Scan for the cell matching the given text and deliver its (X, Y) coordinate at center. 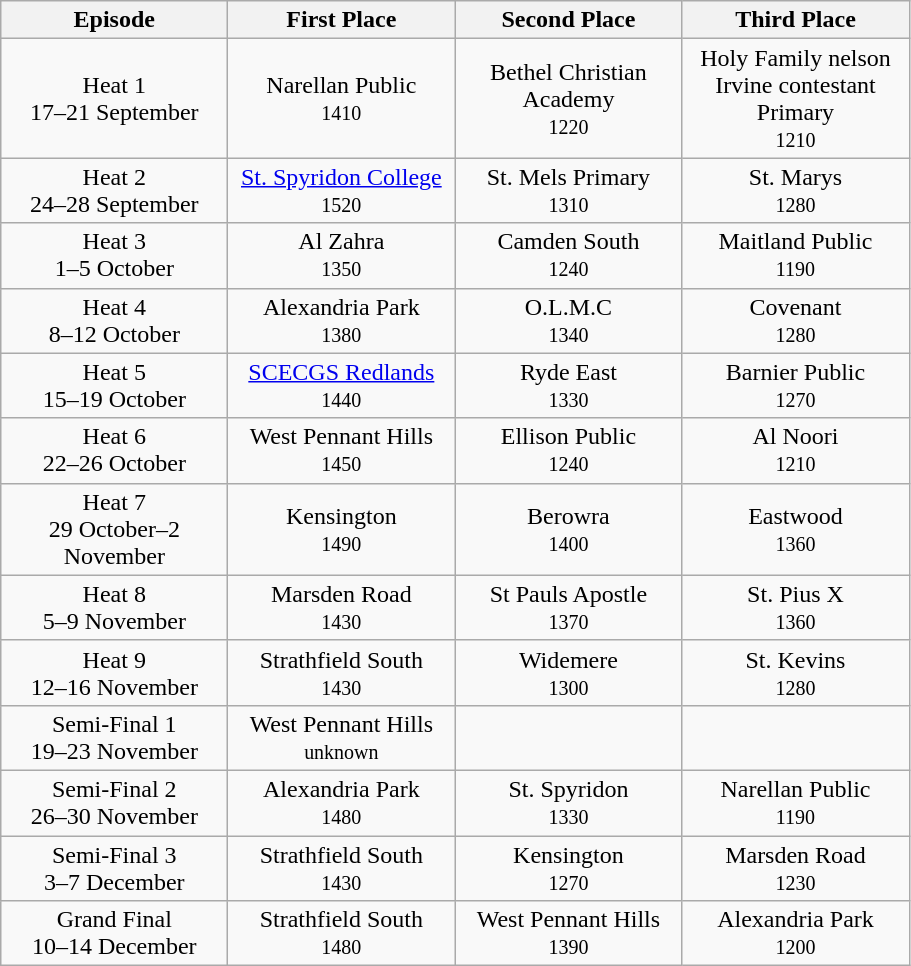
West Pennant Hills1450 (342, 450)
Narellan Public1190 (796, 802)
SCECGS Redlands1440 (342, 386)
Heat 85–9 November (114, 608)
Heat 224–28 September (114, 190)
St. Marys1280 (796, 190)
Maitland Public1190 (796, 256)
Camden South1240 (568, 256)
Semi-Final 33–7 December (114, 868)
Marsden Road1230 (796, 868)
Widemere1300 (568, 672)
Narellan Public1410 (342, 98)
Alexandria Park1200 (796, 934)
Al Noori1210 (796, 450)
Bethel Christian Academy1220 (568, 98)
St. Spyridon1330 (568, 802)
Berowra1400 (568, 529)
Al Zahra1350 (342, 256)
St. Mels Primary1310 (568, 190)
Heat 729 October–2 November (114, 529)
West Pennant Hillsunknown (342, 738)
Heat 912–16 November (114, 672)
Grand Final10–14 December (114, 934)
Heat 117–21 September (114, 98)
West Pennant Hills1390 (568, 934)
Heat 622–26 October (114, 450)
Barnier Public1270 (796, 386)
Marsden Road1430 (342, 608)
St Pauls Apostle1370 (568, 608)
First Place (342, 20)
Episode (114, 20)
St. Kevins1280 (796, 672)
Third Place (796, 20)
Heat 31–5 October (114, 256)
Second Place (568, 20)
Heat 48–12 October (114, 320)
Alexandria Park1380 (342, 320)
Holy Family nelson Irvine contestant Primary1210 (796, 98)
Ellison Public1240 (568, 450)
Kensington1490 (342, 529)
Ryde East1330 (568, 386)
St. Pius X1360 (796, 608)
Semi-Final 226–30 November (114, 802)
Strathfield South1480 (342, 934)
Heat 515–19 October (114, 386)
St. Spyridon College1520 (342, 190)
Kensington1270 (568, 868)
Semi-Final 119–23 November (114, 738)
Alexandria Park1480 (342, 802)
O.L.M.C1340 (568, 320)
Covenant1280 (796, 320)
Eastwood1360 (796, 529)
